Detect which cell encompasses the target text, then output its (X, Y) center coordinate. 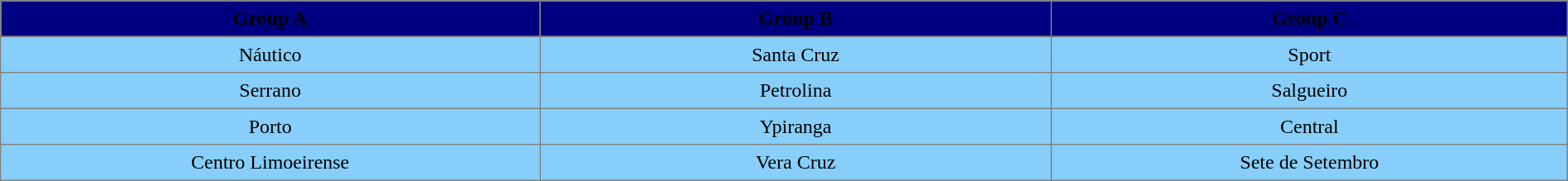
Petrolina (796, 91)
Group C (1309, 19)
Ypiranga (796, 126)
Santa Cruz (796, 55)
Centro Limoeirense (270, 163)
Náutico (270, 55)
Central (1309, 126)
Vera Cruz (796, 163)
Group B (796, 19)
Porto (270, 126)
Group A (270, 19)
Serrano (270, 91)
Salgueiro (1309, 91)
Sport (1309, 55)
Sete de Setembro (1309, 163)
